Extract the (X, Y) coordinate from the center of the cell holding the provided text.  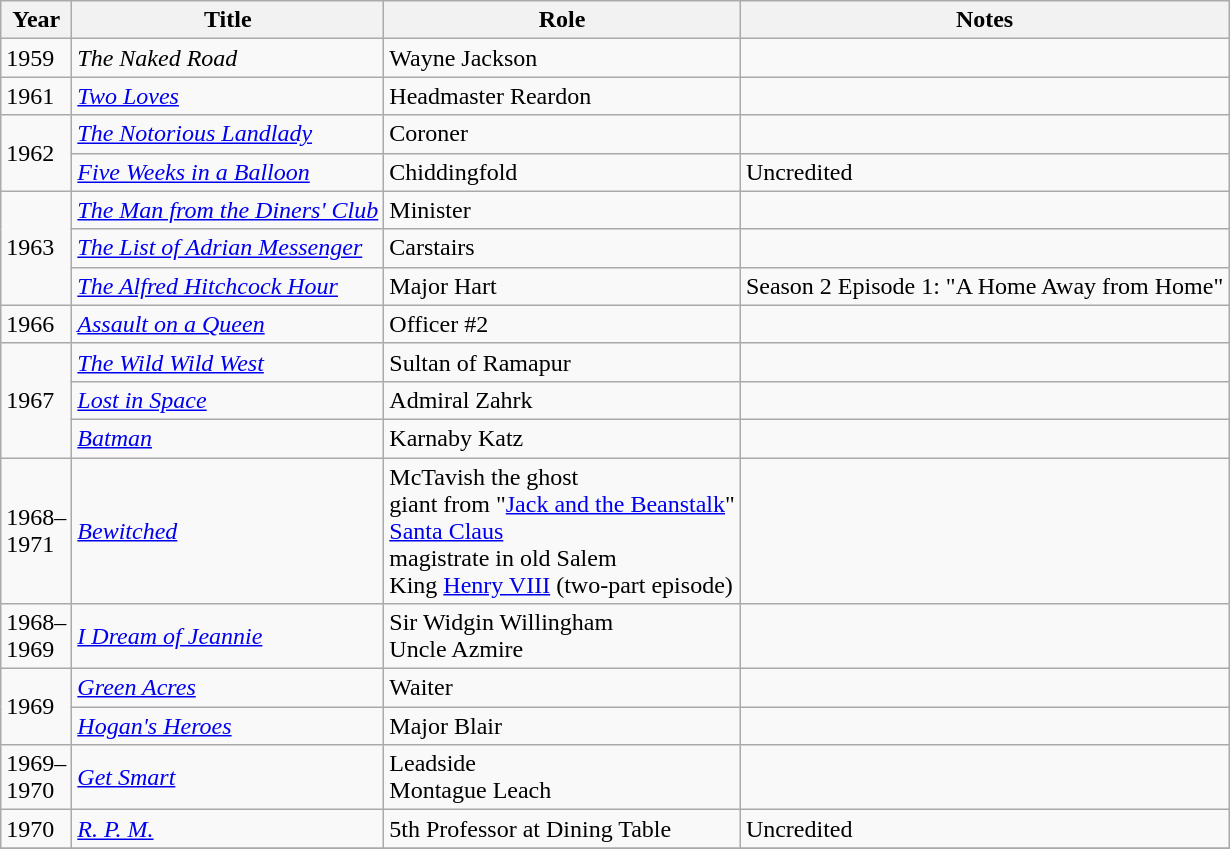
1969–1970 (36, 778)
5th Professor at Dining Table (562, 829)
Karnaby Katz (562, 438)
The Man from the Diners' Club (228, 210)
Carstairs (562, 248)
Headmaster Reardon (562, 96)
1963 (36, 248)
The List of Adrian Messenger (228, 248)
The Naked Road (228, 58)
I Dream of Jeannie (228, 636)
1967 (36, 400)
Major Hart (562, 286)
The Wild Wild West (228, 362)
Get Smart (228, 778)
Assault on a Queen (228, 324)
1961 (36, 96)
Admiral Zahrk (562, 400)
Role (562, 20)
Coroner (562, 134)
1966 (36, 324)
Lost in Space (228, 400)
R. P. M. (228, 829)
Bewitched (228, 531)
The Notorious Landlady (228, 134)
Minister (562, 210)
Green Acres (228, 688)
1959 (36, 58)
Title (228, 20)
Notes (984, 20)
Two Loves (228, 96)
The Alfred Hitchcock Hour (228, 286)
Major Blair (562, 726)
1968–1971 (36, 531)
Five Weeks in a Balloon (228, 172)
Hogan's Heroes (228, 726)
McTavish the ghostgiant from "Jack and the Beanstalk"Santa Clausmagistrate in old SalemKing Henry VIII (two-part episode) (562, 531)
Officer #2 (562, 324)
1970 (36, 829)
LeadsideMontague Leach (562, 778)
Season 2 Episode 1: "A Home Away from Home" (984, 286)
Sir Widgin WillinghamUncle Azmire (562, 636)
Waiter (562, 688)
1969 (36, 707)
Wayne Jackson (562, 58)
1962 (36, 153)
1968–1969 (36, 636)
Sultan of Ramapur (562, 362)
Chiddingfold (562, 172)
Batman (228, 438)
Year (36, 20)
